Find where the given text appears and provide that cell's center as (X, Y) coordinate. 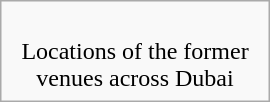
Locations of the former venues across Dubai (134, 51)
